Return the (x, y) coordinate for the center point of the cell that contains the specified text.  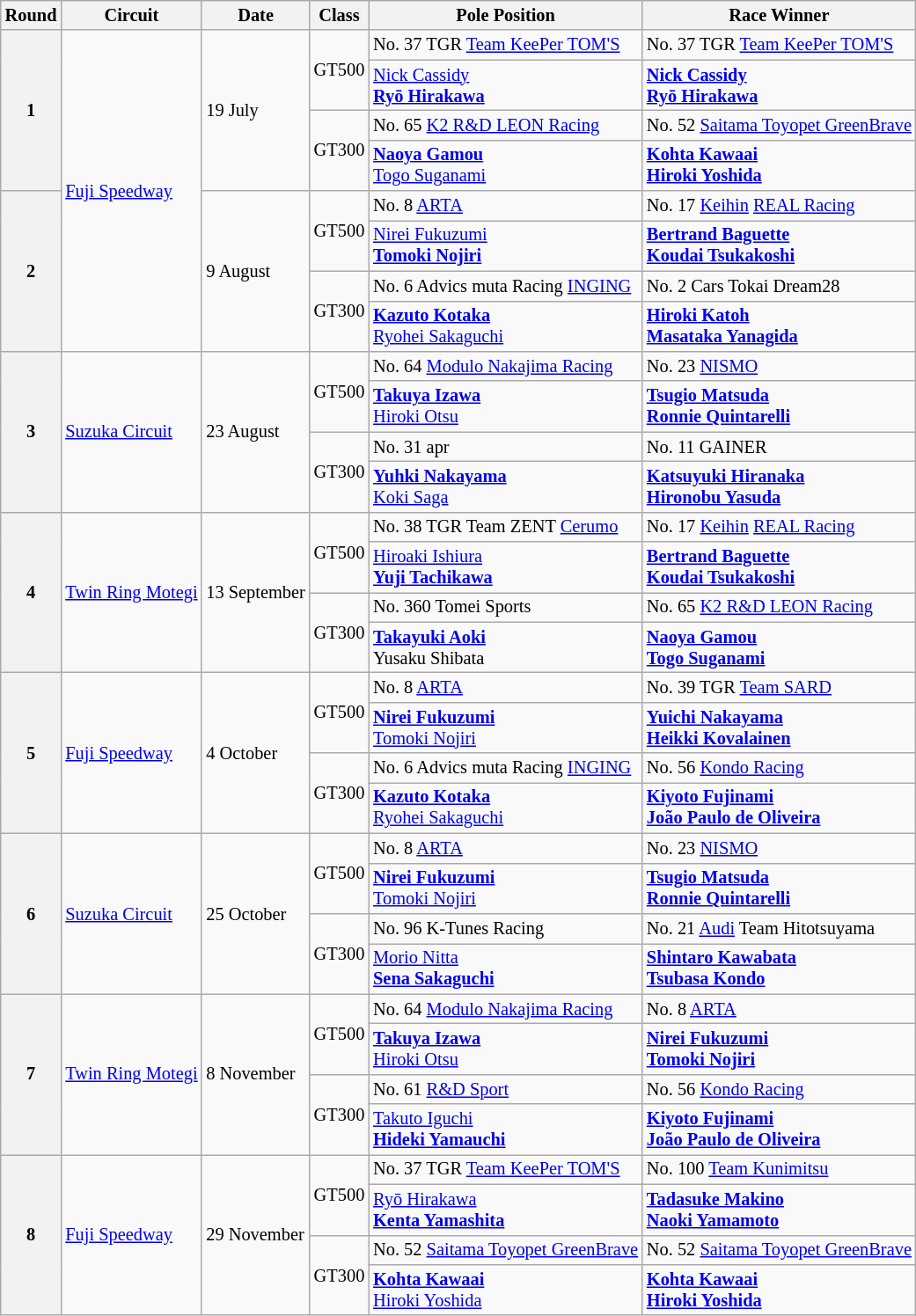
Circuit (131, 15)
Katsuyuki Hiranaka Hironobu Yasuda (780, 486)
No. 39 TGR Team SARD (780, 687)
Round (32, 15)
No. 96 K-Tunes Racing (505, 928)
25 October (255, 913)
23 August (255, 431)
Morio Nitta Sena Sakaguchi (505, 969)
29 November (255, 1235)
No. 100 Team Kunimitsu (780, 1169)
Ryō Hirakawa Kenta Yamashita (505, 1210)
Pole Position (505, 15)
Class (340, 15)
Yuichi Nakayama Heikki Kovalainen (780, 727)
Takuto Iguchi Hideki Yamauchi (505, 1130)
19 July (255, 111)
Hiroaki Ishiura Yuji Tachikawa (505, 567)
13 September (255, 593)
1 (32, 111)
3 (32, 431)
8 November (255, 1075)
No. 21 Audi Team Hitotsuyama (780, 928)
No. 31 apr (505, 447)
Takayuki Aoki Yusaku Shibata (505, 647)
2 (32, 271)
No. 2 Cars Tokai Dream28 (780, 286)
Shintaro Kawabata Tsubasa Kondo (780, 969)
8 (32, 1235)
Hiroki Katoh Masataka Yanagida (780, 326)
7 (32, 1075)
4 (32, 593)
No. 360 Tomei Sports (505, 607)
No. 38 TGR Team ZENT Cerumo (505, 527)
Race Winner (780, 15)
Date (255, 15)
5 (32, 753)
Yuhki Nakayama Koki Saga (505, 486)
9 August (255, 271)
6 (32, 913)
No. 11 GAINER (780, 447)
4 October (255, 753)
No. 61 R&D Sport (505, 1089)
Tadasuke Makino Naoki Yamamoto (780, 1210)
